Detect which cell encompasses the target text, then output its [x, y] center coordinate. 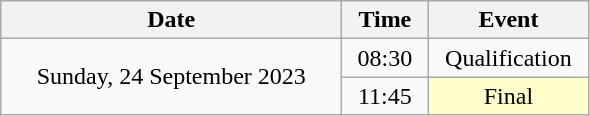
08:30 [385, 58]
Date [172, 20]
Sunday, 24 September 2023 [172, 77]
Time [385, 20]
11:45 [385, 96]
Qualification [508, 58]
Final [508, 96]
Event [508, 20]
